Capture the cell that displays the provided text and extract its (x, y) central coordinate. 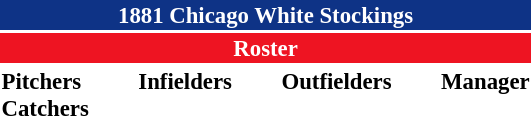
1881 Chicago White Stockings (266, 15)
Roster (266, 48)
